Capture the cell that displays the provided text and extract its (X, Y) central coordinate. 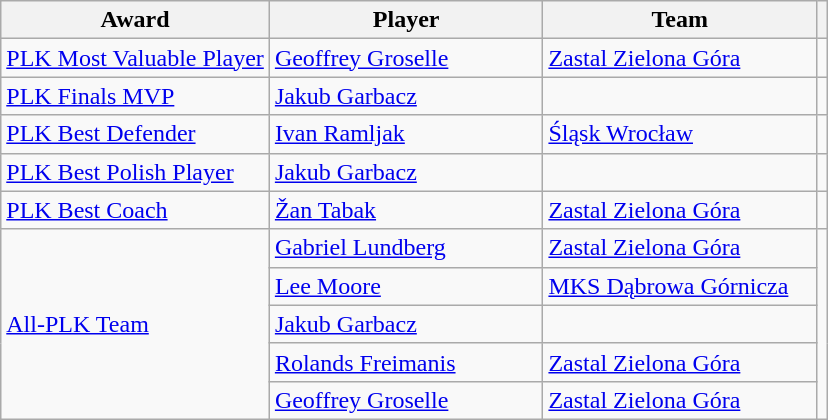
PLK Most Valuable Player (136, 58)
All-PLK Team (136, 324)
Team (680, 20)
Ivan Ramljak (406, 134)
Lee Moore (406, 286)
PLK Best Polish Player (136, 172)
Rolands Freimanis (406, 362)
Award (136, 20)
MKS Dąbrowa Górnicza (680, 286)
Player (406, 20)
Śląsk Wrocław (680, 134)
Žan Tabak (406, 210)
PLK Best Defender (136, 134)
PLK Best Coach (136, 210)
PLK Finals MVP (136, 96)
Gabriel Lundberg (406, 248)
